From the cell containing the given text, extract its center point as [x, y] coordinate. 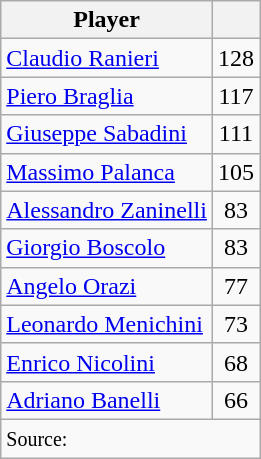
128 [236, 58]
73 [236, 324]
68 [236, 362]
105 [236, 172]
66 [236, 400]
Player [107, 20]
Angelo Orazi [107, 286]
Giuseppe Sabadini [107, 134]
77 [236, 286]
Piero Braglia [107, 96]
Claudio Ranieri [107, 58]
Source: [130, 438]
Giorgio Boscolo [107, 248]
Leonardo Menichini [107, 324]
Adriano Banelli [107, 400]
Massimo Palanca [107, 172]
Enrico Nicolini [107, 362]
111 [236, 134]
117 [236, 96]
Alessandro Zaninelli [107, 210]
